Determine the [X, Y] coordinate at the center of the cell enclosing the given text.  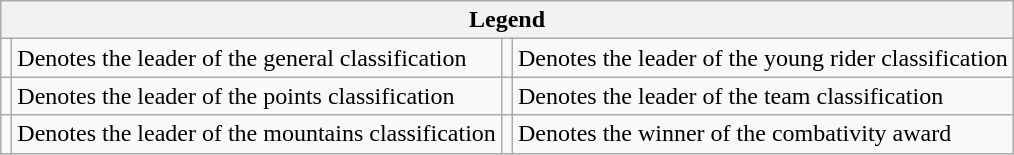
Denotes the leader of the general classification [257, 58]
Denotes the leader of the mountains classification [257, 134]
Denotes the leader of the young rider classification [762, 58]
Denotes the winner of the combativity award [762, 134]
Denotes the leader of the team classification [762, 96]
Legend [508, 20]
Denotes the leader of the points classification [257, 96]
